Capture the cell that displays the provided text and extract its (x, y) central coordinate. 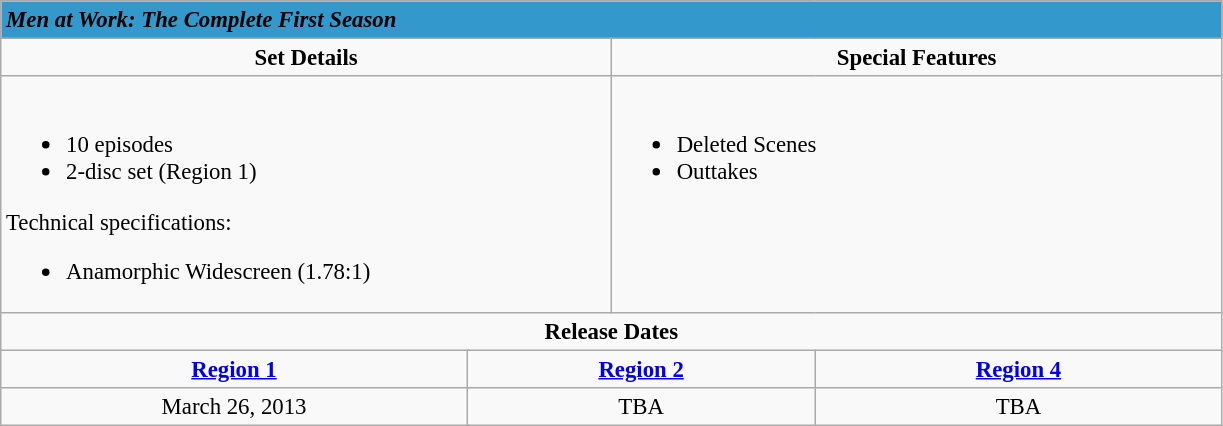
Men at Work: The Complete First Season (612, 20)
10 episodes2-disc set (Region 1)Technical specifications:Anamorphic Widescreen (1.78:1) (306, 194)
Deleted ScenesOuttakes (916, 194)
Special Features (916, 58)
Set Details (306, 58)
Region 2 (641, 369)
Region 1 (234, 369)
Region 4 (1018, 369)
Release Dates (612, 332)
March 26, 2013 (234, 407)
